Provide the (x, y) coordinate of the cell's center where the given text is located.  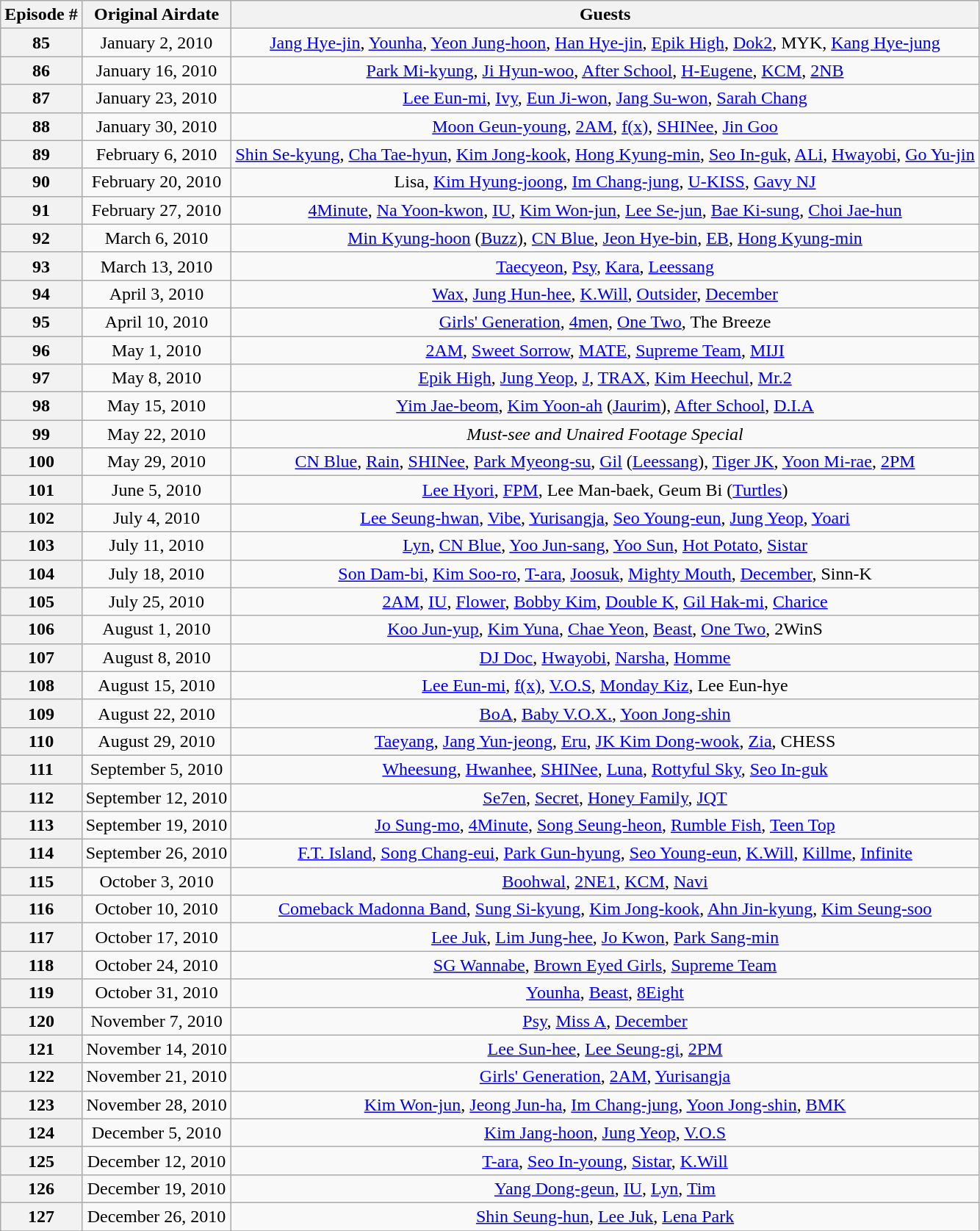
101 (41, 490)
100 (41, 462)
105 (41, 602)
Episode # (41, 15)
95 (41, 322)
CN Blue, Rain, SHINee, Park Myeong-su, Gil (Leessang), Tiger JK, Yoon Mi-rae, 2PM (605, 462)
DJ Doc, Hwayobi, Narsha, Homme (605, 657)
Park Mi-kyung, Ji Hyun-woo, After School, H-Eugene, KCM, 2NB (605, 71)
91 (41, 210)
Se7en, Secret, Honey Family, JQT (605, 797)
May 29, 2010 (156, 462)
Girls' Generation, 4men, One Two, The Breeze (605, 322)
Jo Sung-mo, 4Minute, Song Seung-heon, Rumble Fish, Teen Top (605, 826)
111 (41, 769)
99 (41, 434)
January 23, 2010 (156, 98)
Guests (605, 15)
February 6, 2010 (156, 154)
Taecyeon, Psy, Kara, Leessang (605, 266)
December 19, 2010 (156, 1188)
102 (41, 518)
January 2, 2010 (156, 43)
126 (41, 1188)
116 (41, 909)
Psy, Miss A, December (605, 1021)
November 21, 2010 (156, 1077)
97 (41, 378)
July 11, 2010 (156, 546)
August 15, 2010 (156, 685)
118 (41, 965)
Lisa, Kim Hyung-joong, Im Chang-jung, U-KISS, Gavy NJ (605, 182)
Shin Seung-hun, Lee Juk, Lena Park (605, 1216)
Moon Geun-young, 2AM, f(x), SHINee, Jin Goo (605, 126)
109 (41, 713)
93 (41, 266)
May 15, 2010 (156, 406)
September 26, 2010 (156, 853)
May 1, 2010 (156, 350)
108 (41, 685)
November 28, 2010 (156, 1105)
September 5, 2010 (156, 769)
Yang Dong-geun, IU, Lyn, Tim (605, 1188)
121 (41, 1049)
July 4, 2010 (156, 518)
June 5, 2010 (156, 490)
Comeback Madonna Band, Sung Si-kyung, Kim Jong-kook, Ahn Jin-kyung, Kim Seung-soo (605, 909)
Lee Sun-hee, Lee Seung-gi, 2PM (605, 1049)
December 5, 2010 (156, 1133)
124 (41, 1133)
SG Wannabe, Brown Eyed Girls, Supreme Team (605, 965)
117 (41, 937)
Taeyang, Jang Yun-jeong, Eru, JK Kim Dong-wook, Zia, CHESS (605, 741)
February 27, 2010 (156, 210)
Kim Won-jun, Jeong Jun-ha, Im Chang-jung, Yoon Jong-shin, BMK (605, 1105)
August 22, 2010 (156, 713)
90 (41, 182)
Jang Hye-jin, Younha, Yeon Jung-hoon, Han Hye-jin, Epik High, Dok2, MYK, Kang Hye-jung (605, 43)
Wax, Jung Hun-hee, K.Will, Outsider, December (605, 294)
Lyn, CN Blue, Yoo Jun-sang, Yoo Sun, Hot Potato, Sistar (605, 546)
120 (41, 1021)
103 (41, 546)
May 8, 2010 (156, 378)
122 (41, 1077)
94 (41, 294)
T-ara, Seo In-young, Sistar, K.Will (605, 1160)
113 (41, 826)
4Minute, Na Yoon-kwon, IU, Kim Won-jun, Lee Se-jun, Bae Ki-sung, Choi Jae-hun (605, 210)
April 10, 2010 (156, 322)
March 6, 2010 (156, 238)
2AM, Sweet Sorrow, MATE, Supreme Team, MIJI (605, 350)
114 (41, 853)
127 (41, 1216)
Boohwal, 2NE1, KCM, Navi (605, 881)
92 (41, 238)
September 19, 2010 (156, 826)
2AM, IU, Flower, Bobby Kim, Double K, Gil Hak-mi, Charice (605, 602)
Yim Jae-beom, Kim Yoon-ah (Jaurim), After School, D.I.A (605, 406)
May 22, 2010 (156, 434)
October 3, 2010 (156, 881)
Lee Juk, Lim Jung-hee, Jo Kwon, Park Sang-min (605, 937)
August 8, 2010 (156, 657)
119 (41, 993)
December 26, 2010 (156, 1216)
Original Airdate (156, 15)
96 (41, 350)
January 16, 2010 (156, 71)
December 12, 2010 (156, 1160)
Wheesung, Hwanhee, SHINee, Luna, Rottyful Sky, Seo In-guk (605, 769)
September 12, 2010 (156, 797)
Lee Eun-mi, f(x), V.O.S, Monday Kiz, Lee Eun-hye (605, 685)
125 (41, 1160)
April 3, 2010 (156, 294)
Girls' Generation, 2AM, Yurisangja (605, 1077)
July 18, 2010 (156, 574)
87 (41, 98)
112 (41, 797)
March 13, 2010 (156, 266)
November 7, 2010 (156, 1021)
106 (41, 629)
Epik High, Jung Yeop, J, TRAX, Kim Heechul, Mr.2 (605, 378)
Shin Se-kyung, Cha Tae-hyun, Kim Jong-kook, Hong Kyung-min, Seo In-guk, ALi, Hwayobi, Go Yu-jin (605, 154)
88 (41, 126)
85 (41, 43)
October 31, 2010 (156, 993)
August 29, 2010 (156, 741)
Son Dam-bi, Kim Soo-ro, T-ara, Joosuk, Mighty Mouth, December, Sinn-K (605, 574)
January 30, 2010 (156, 126)
89 (41, 154)
98 (41, 406)
Younha, Beast, 8Eight (605, 993)
104 (41, 574)
Lee Seung-hwan, Vibe, Yurisangja, Seo Young-eun, Jung Yeop, Yoari (605, 518)
107 (41, 657)
Must-see and Unaired Footage Special (605, 434)
Koo Jun-yup, Kim Yuna, Chae Yeon, Beast, One Two, 2WinS (605, 629)
October 10, 2010 (156, 909)
123 (41, 1105)
October 24, 2010 (156, 965)
Kim Jang-hoon, Jung Yeop, V.O.S (605, 1133)
Min Kyung-hoon (Buzz), CN Blue, Jeon Hye-bin, EB, Hong Kyung-min (605, 238)
115 (41, 881)
February 20, 2010 (156, 182)
November 14, 2010 (156, 1049)
F.T. Island, Song Chang-eui, Park Gun-hyung, Seo Young-eun, K.Will, Killme, Infinite (605, 853)
Lee Eun-mi, Ivy, Eun Ji-won, Jang Su-won, Sarah Chang (605, 98)
Lee Hyori, FPM, Lee Man-baek, Geum Bi (Turtles) (605, 490)
July 25, 2010 (156, 602)
August 1, 2010 (156, 629)
BoA, Baby V.O.X., Yoon Jong-shin (605, 713)
October 17, 2010 (156, 937)
110 (41, 741)
86 (41, 71)
